From the cell containing the given text, extract its center point as [x, y] coordinate. 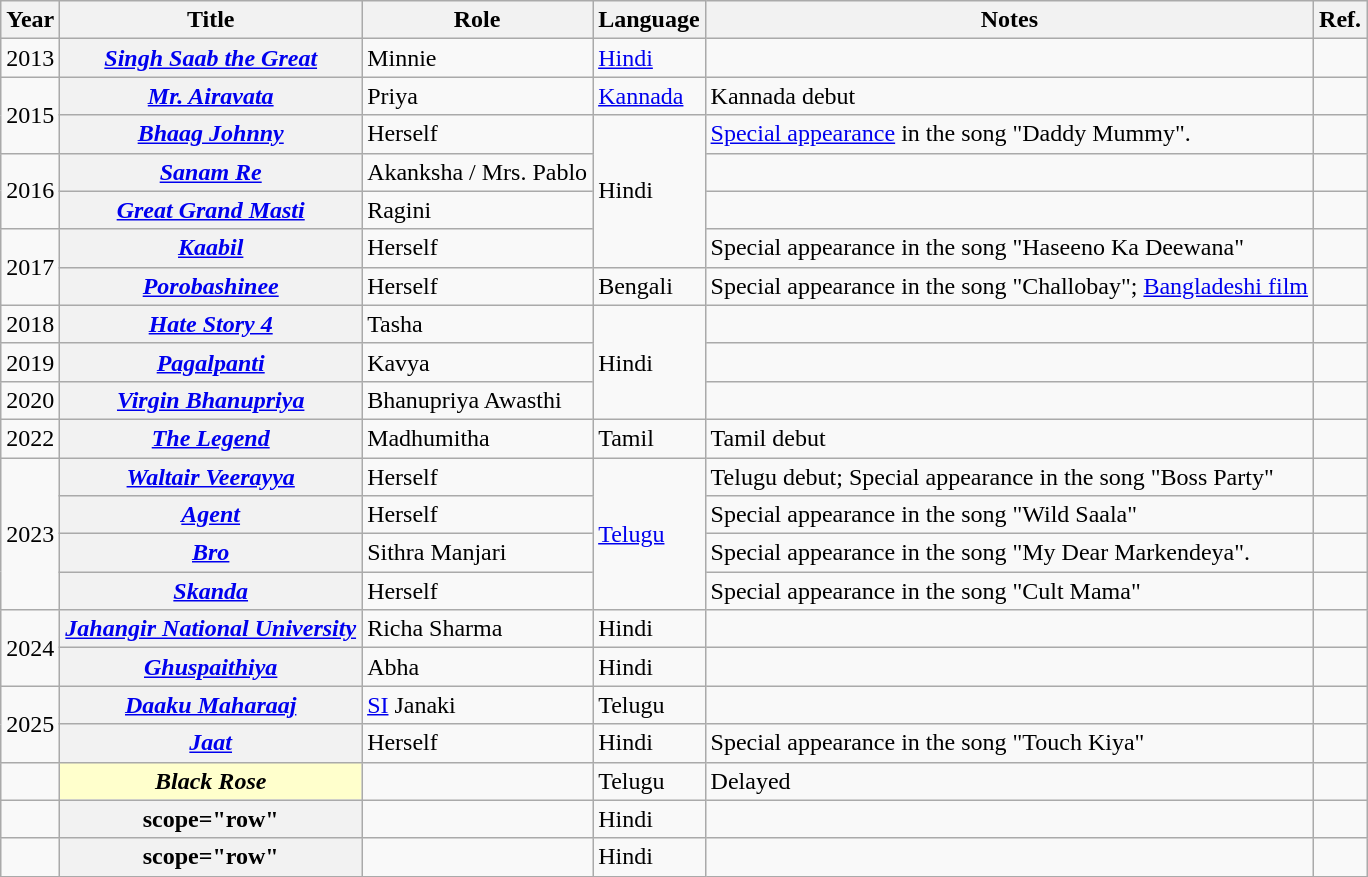
Special appearance in the song "Challobay"; Bangladeshi film [1010, 286]
Virgin Bhanupriya [211, 400]
Telugu debut; Special appearance in the song "Boss Party" [1010, 477]
Kannada debut [1010, 96]
Special appearance in the song "Haseeno Ka Deewana" [1010, 248]
Tasha [478, 324]
2020 [30, 400]
Ghuspaithiya [211, 667]
2022 [30, 438]
Bengali [649, 286]
Special appearance in the song "Cult Mama" [1010, 591]
Special appearance in the song "Wild Saala" [1010, 515]
Special appearance in the song "Touch Kiya" [1010, 743]
2016 [30, 191]
Great Grand Masti [211, 210]
2015 [30, 115]
Porobashinee [211, 286]
Ref. [1340, 20]
Madhumitha [478, 438]
Pagalpanti [211, 362]
Tamil [649, 438]
Special appearance in the song "My Dear Markendeya". [1010, 553]
Jahangir National University [211, 629]
The Legend [211, 438]
Richa Sharma [478, 629]
Language [649, 20]
Tamil debut [1010, 438]
2024 [30, 648]
Skanda [211, 591]
Singh Saab the Great [211, 58]
Bhaag Johnny [211, 134]
Daaku Maharaaj [211, 705]
2023 [30, 534]
Title [211, 20]
Minnie [478, 58]
Bhanupriya Awasthi [478, 400]
Bro [211, 553]
Mr. Airavata [211, 96]
2019 [30, 362]
Akanksha / Mrs. Pablo [478, 172]
Black Rose [211, 781]
Sithra Manjari [478, 553]
Delayed [1010, 781]
Kavya [478, 362]
Waltair Veerayya [211, 477]
Role [478, 20]
Priya [478, 96]
Year [30, 20]
Hate Story 4 [211, 324]
2018 [30, 324]
2025 [30, 724]
Notes [1010, 20]
Sanam Re [211, 172]
2013 [30, 58]
Special appearance in the song "Daddy Mummy". [1010, 134]
Jaat [211, 743]
Kannada [649, 96]
Agent [211, 515]
2017 [30, 267]
SI Janaki [478, 705]
Ragini [478, 210]
Kaabil [211, 248]
Abha [478, 667]
